Output the (X, Y) coordinate of the center of the cell containing the given text.  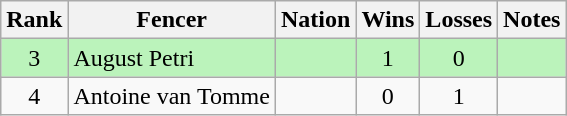
Antoine van Tomme (172, 96)
Nation (315, 20)
Notes (532, 20)
August Petri (172, 58)
Wins (388, 20)
4 (34, 96)
Losses (459, 20)
3 (34, 58)
Rank (34, 20)
Fencer (172, 20)
